Capture the cell that displays the provided text and extract its (X, Y) central coordinate. 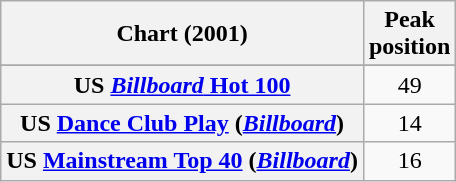
Peakposition (409, 34)
Chart (2001) (182, 34)
16 (409, 161)
49 (409, 85)
US Dance Club Play (Billboard) (182, 123)
US Billboard Hot 100 (182, 85)
14 (409, 123)
US Mainstream Top 40 (Billboard) (182, 161)
